Provide the (X, Y) coordinate of the cell's center where the given text is located.  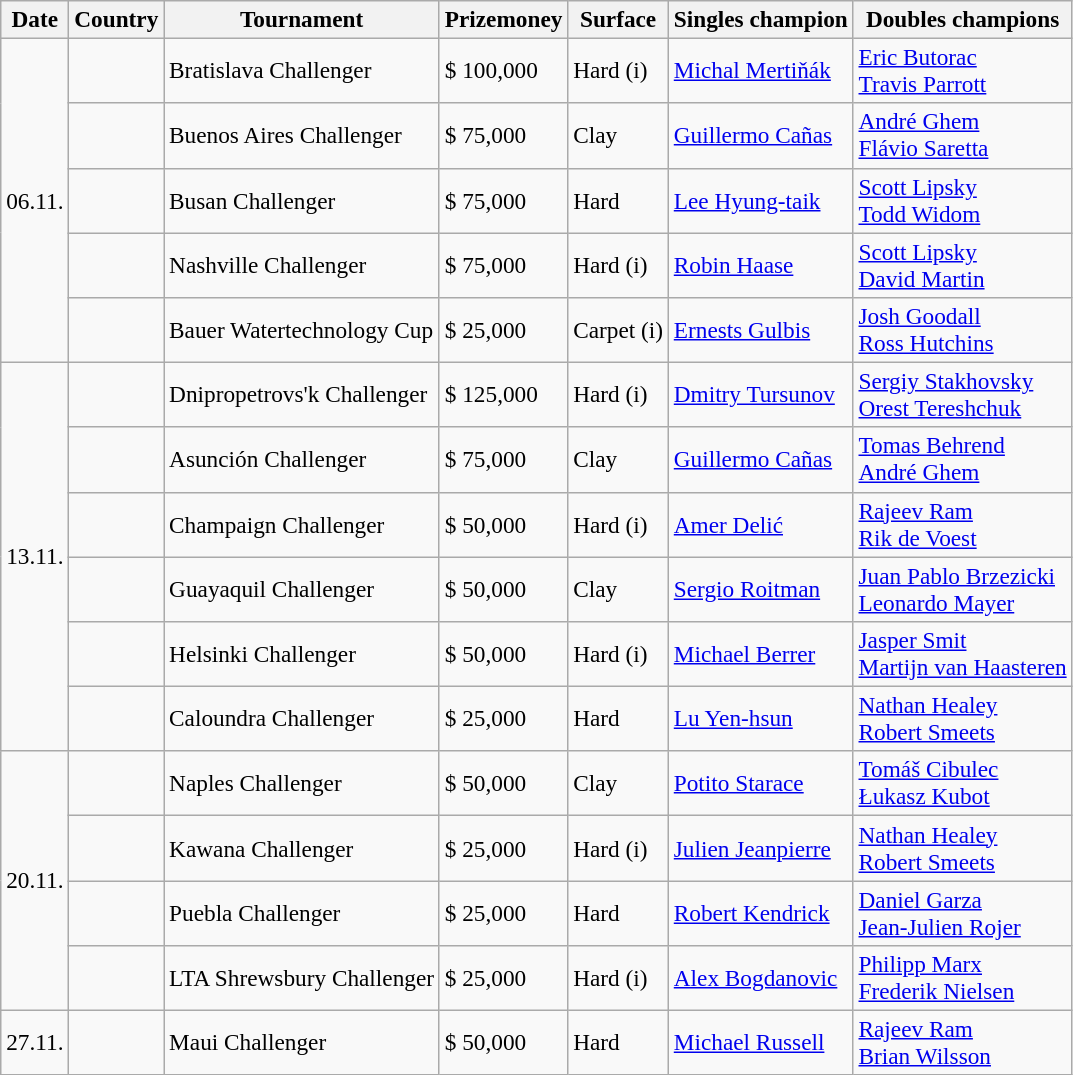
Ernests Gulbis (760, 330)
Doubles champions (962, 19)
Scott Lipsky David Martin (962, 264)
$ 125,000 (503, 394)
Eric Butorac Travis Parrott (962, 70)
Philipp Marx Frederik Nielsen (962, 978)
Michael Russell (760, 1042)
Busan Challenger (302, 200)
27.11. (35, 1042)
13.11. (35, 556)
Robert Kendrick (760, 912)
Tournament (302, 19)
Country (116, 19)
Lu Yen-hsun (760, 718)
Helsinki Challenger (302, 654)
Robin Haase (760, 264)
Buenos Aires Challenger (302, 136)
Bratislava Challenger (302, 70)
Carpet (i) (618, 330)
Julien Jeanpierre (760, 848)
Sergiy Stakhovsky Orest Tereshchuk (962, 394)
Juan Pablo Brzezicki Leonardo Mayer (962, 588)
06.11. (35, 200)
Potito Starace (760, 784)
André Ghem Flávio Saretta (962, 136)
Prizemoney (503, 19)
LTA Shrewsbury Challenger (302, 978)
Jasper Smit Martijn van Haasteren (962, 654)
Alex Bogdanovic (760, 978)
Bauer Watertechnology Cup (302, 330)
Singles champion (760, 19)
Lee Hyung-taik (760, 200)
Guayaquil Challenger (302, 588)
Daniel Garza Jean-Julien Rojer (962, 912)
Nashville Challenger (302, 264)
Rajeev Ram Brian Wilsson (962, 1042)
Amer Delić (760, 524)
Champaign Challenger (302, 524)
Maui Challenger (302, 1042)
Josh Goodall Ross Hutchins (962, 330)
Sergio Roitman (760, 588)
Dmitry Tursunov (760, 394)
Tomáš Cibulec Łukasz Kubot (962, 784)
Date (35, 19)
Rajeev Ram Rik de Voest (962, 524)
Kawana Challenger (302, 848)
Michael Berrer (760, 654)
Tomas Behrend André Ghem (962, 460)
Dnipropetrovs'k Challenger (302, 394)
Michal Mertiňák (760, 70)
Surface (618, 19)
Caloundra Challenger (302, 718)
Scott Lipsky Todd Widom (962, 200)
Puebla Challenger (302, 912)
Naples Challenger (302, 784)
$ 100,000 (503, 70)
20.11. (35, 880)
Asunción Challenger (302, 460)
